Determine the (x, y) coordinate at the center of the cell enclosing the given text.  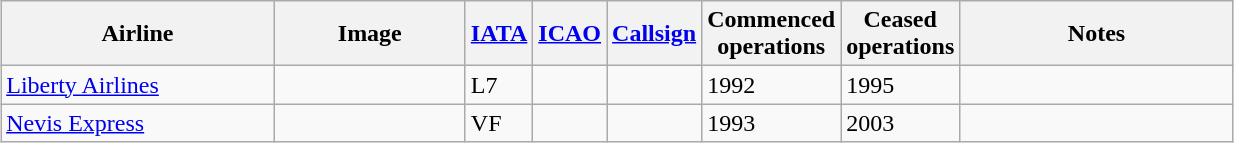
1992 (772, 85)
L7 (499, 85)
2003 (900, 123)
IATA (499, 34)
Ceasedoperations (900, 34)
Nevis Express (138, 123)
1995 (900, 85)
Commencedoperations (772, 34)
Airline (138, 34)
ICAO (570, 34)
Notes (1097, 34)
Liberty Airlines (138, 85)
Image (370, 34)
Callsign (654, 34)
1993 (772, 123)
VF (499, 123)
